Identify which cell holds the provided text, then report its [x, y] central coordinate. 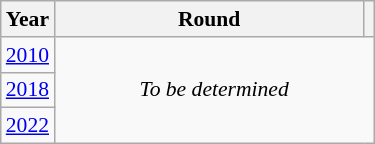
To be determined [214, 90]
Year [28, 19]
Round [209, 19]
2010 [28, 55]
2018 [28, 90]
2022 [28, 126]
